Detect which cell encompasses the target text, then output its (X, Y) center coordinate. 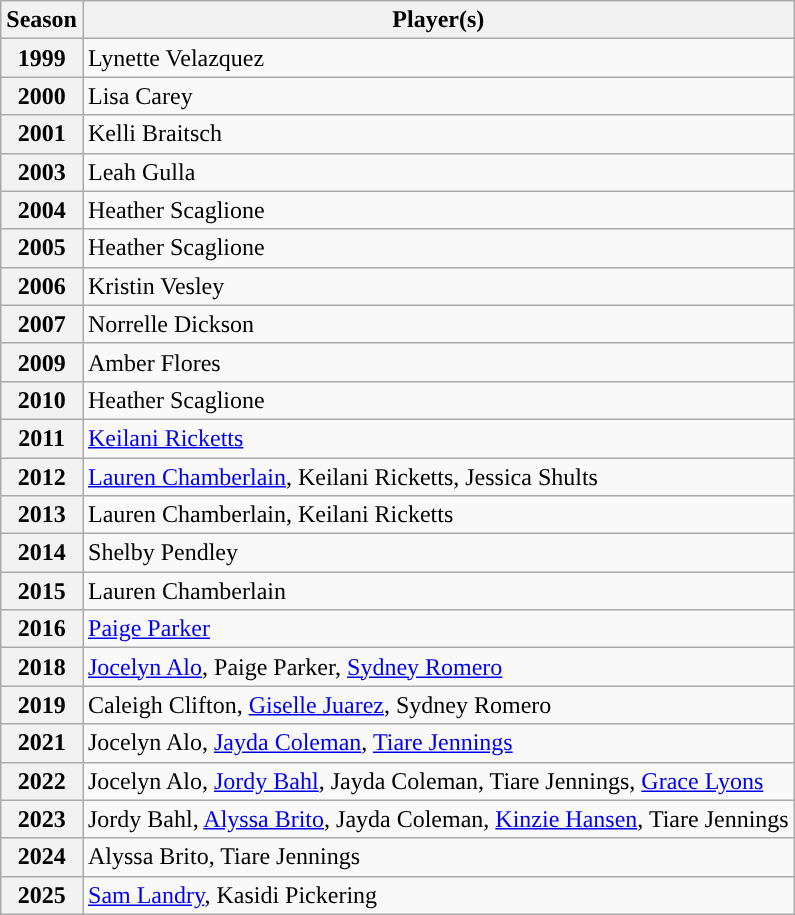
2022 (42, 781)
Alyssa Brito, Tiare Jennings (438, 857)
2016 (42, 629)
Jocelyn Alo, Jordy Bahl, Jayda Coleman, Tiare Jennings, Grace Lyons (438, 781)
Shelby Pendley (438, 553)
Keilani Ricketts (438, 438)
Norrelle Dickson (438, 324)
Jordy Bahl, Alyssa Brito, Jayda Coleman, Kinzie Hansen, Tiare Jennings (438, 819)
Lauren Chamberlain, Keilani Ricketts, Jessica Shults (438, 477)
Amber Flores (438, 362)
2019 (42, 705)
2011 (42, 438)
2024 (42, 857)
2015 (42, 591)
Kristin Vesley (438, 286)
Season (42, 20)
2025 (42, 895)
2012 (42, 477)
Lynette Velazquez (438, 58)
Lisa Carey (438, 96)
2004 (42, 210)
2013 (42, 515)
2007 (42, 324)
2018 (42, 667)
2014 (42, 553)
2023 (42, 819)
Lauren Chamberlain (438, 591)
Player(s) (438, 20)
2003 (42, 172)
2009 (42, 362)
Paige Parker (438, 629)
2006 (42, 286)
1999 (42, 58)
Jocelyn Alo, Jayda Coleman, Tiare Jennings (438, 743)
2000 (42, 96)
2005 (42, 248)
Caleigh Clifton, Giselle Juarez, Sydney Romero (438, 705)
Sam Landry, Kasidi Pickering (438, 895)
2010 (42, 400)
2001 (42, 134)
Leah Gulla (438, 172)
Kelli Braitsch (438, 134)
Lauren Chamberlain, Keilani Ricketts (438, 515)
2021 (42, 743)
Jocelyn Alo, Paige Parker, Sydney Romero (438, 667)
